Provide the [x, y] coordinate of the cell's center where the given text is located.  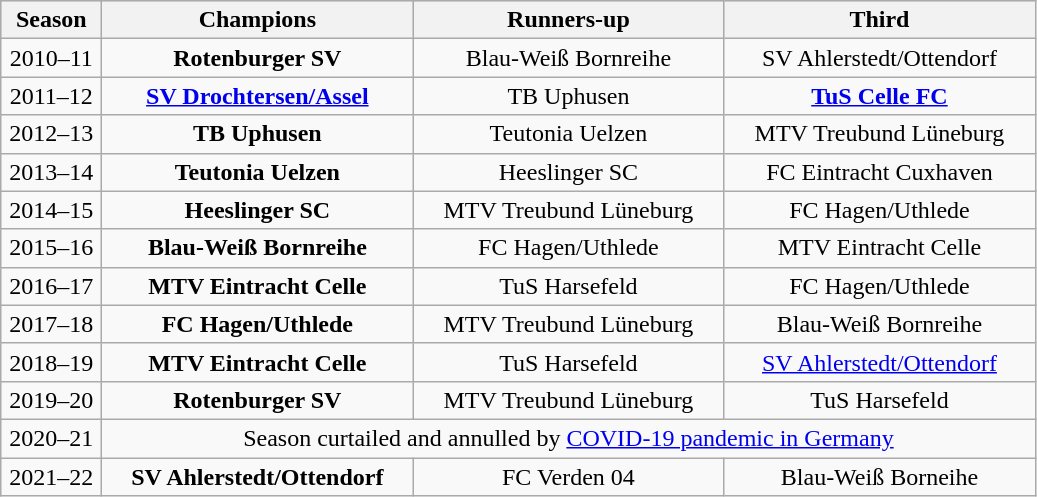
2017–18 [52, 324]
2015–16 [52, 248]
Season curtailed and annulled by COVID-19 pandemic in Germany [568, 438]
2011–12 [52, 96]
Third [880, 20]
2016–17 [52, 286]
Blau-Weiß Borneihe [880, 477]
FC Verden 04 [568, 477]
2014–15 [52, 210]
TuS Celle FC [880, 96]
Runners-up [568, 20]
2013–14 [52, 172]
2010–11 [52, 58]
2019–20 [52, 400]
2020–21 [52, 438]
Season [52, 20]
SV Drochtersen/Assel [258, 96]
2018–19 [52, 362]
2021–22 [52, 477]
Champions [258, 20]
FC Eintracht Cuxhaven [880, 172]
2012–13 [52, 134]
